Locate the cell with the specified text and output its [x, y] center coordinate. 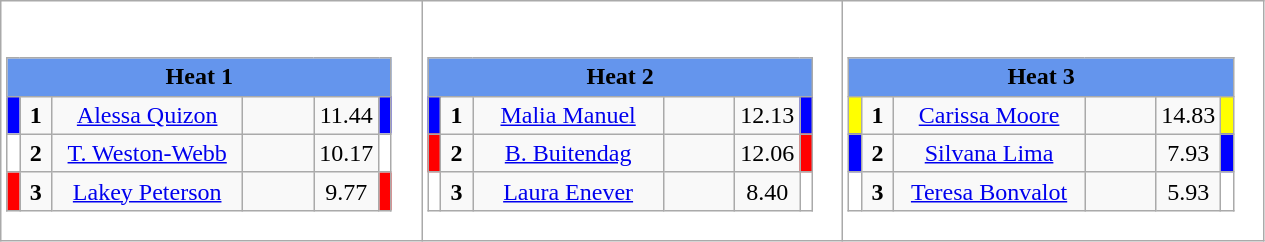
Teresa Bonvalot [990, 191]
Heat 3 [1041, 77]
Heat 1 1 Alessa Quizon 11.44 2 T. Weston-Webb 10.17 3 Lakey Peterson 9.77 [212, 121]
Malia Manuel [568, 115]
Lakey Peterson [148, 191]
Heat 2 1 Malia Manuel 12.13 2 B. Buitendag 12.06 3 Laura Enever 8.40 [632, 121]
9.77 [346, 191]
Heat 2 [620, 77]
11.44 [346, 115]
Carissa Moore [990, 115]
Alessa Quizon [148, 115]
8.40 [768, 191]
5.93 [1188, 191]
7.93 [1188, 153]
T. Weston-Webb [148, 153]
Heat 1 [199, 77]
Silvana Lima [990, 153]
Heat 3 1 Carissa Moore 14.83 2 Silvana Lima 7.93 3 Teresa Bonvalot 5.93 [1054, 121]
10.17 [346, 153]
12.13 [768, 115]
B. Buitendag [568, 153]
12.06 [768, 153]
14.83 [1188, 115]
Laura Enever [568, 191]
